Return [x, y] of the center of cell containing provided text 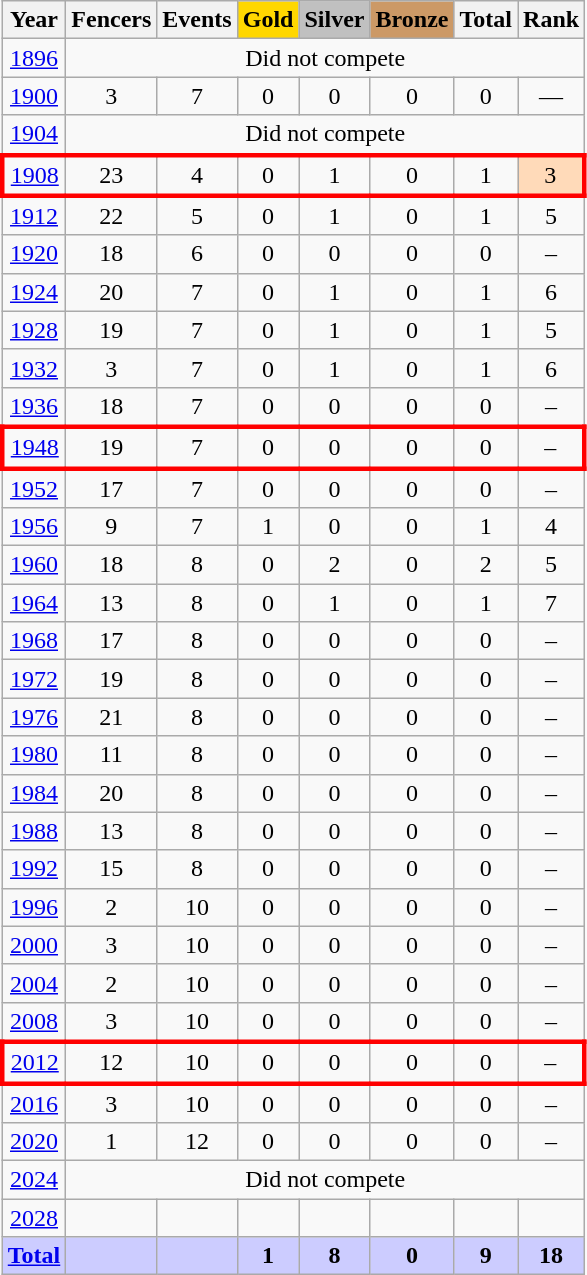
2016 [34, 1103]
1976 [34, 717]
1988 [34, 831]
1952 [34, 488]
15 [112, 869]
1968 [34, 641]
Events [197, 20]
1972 [34, 679]
1920 [34, 254]
2020 [34, 1142]
1904 [34, 135]
1936 [34, 407]
Bronze [412, 20]
1928 [34, 330]
1948 [34, 448]
1932 [34, 368]
1908 [34, 174]
Fencers [112, 20]
Rank [552, 20]
1996 [34, 907]
1980 [34, 755]
2004 [34, 983]
1984 [34, 793]
23 [112, 174]
1960 [34, 565]
— [552, 96]
Year [34, 20]
1912 [34, 216]
11 [112, 755]
2024 [34, 1180]
2028 [34, 1218]
2012 [34, 1062]
1992 [34, 869]
1900 [34, 96]
1956 [34, 527]
21 [112, 717]
Gold [268, 20]
Silver [334, 20]
1896 [34, 58]
1964 [34, 603]
1924 [34, 292]
2008 [34, 1022]
2000 [34, 945]
22 [112, 216]
